Identify which cell holds the provided text, then report its (X, Y) central coordinate. 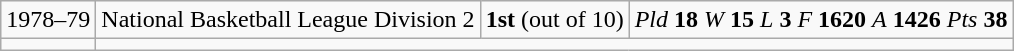
1st (out of 10) (554, 20)
Pld 18 W 15 L 3 F 1620 A 1426 Pts 38 (821, 20)
1978–79 (48, 20)
National Basketball League Division 2 (288, 20)
